Detect which cell encompasses the target text, then output its (X, Y) center coordinate. 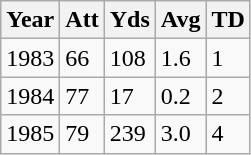
2 (228, 96)
77 (82, 96)
3.0 (180, 134)
66 (82, 58)
1984 (30, 96)
Avg (180, 20)
17 (130, 96)
4 (228, 134)
TD (228, 20)
1985 (30, 134)
79 (82, 134)
Yds (130, 20)
1983 (30, 58)
Year (30, 20)
1 (228, 58)
239 (130, 134)
108 (130, 58)
1.6 (180, 58)
Att (82, 20)
0.2 (180, 96)
